Output the (X, Y) coordinate of the center of the cell containing the given text.  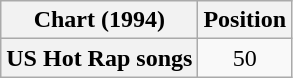
US Hot Rap songs (100, 58)
Position (245, 20)
50 (245, 58)
Chart (1994) (100, 20)
